Identify which cell holds the provided text, then report its (X, Y) central coordinate. 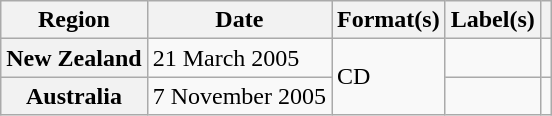
Label(s) (492, 20)
Format(s) (389, 20)
New Zealand (74, 58)
Date (239, 20)
21 March 2005 (239, 58)
CD (389, 77)
Region (74, 20)
7 November 2005 (239, 96)
Australia (74, 96)
